Identify which cell holds the provided text, then report its (X, Y) central coordinate. 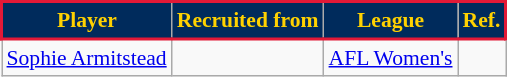
AFL Women's (391, 57)
Recruited from (248, 20)
Ref. (482, 20)
Sophie Armitstead (87, 57)
League (391, 20)
Player (87, 20)
